Extract the [X, Y] coordinate from the center of the cell holding the provided text.  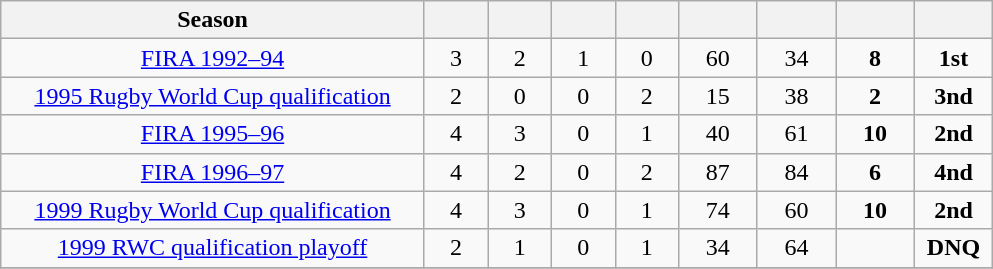
1999 Rugby World Cup qualification [213, 210]
6 [876, 172]
40 [718, 134]
FIRA 1996–97 [213, 172]
61 [796, 134]
84 [796, 172]
15 [718, 96]
38 [796, 96]
74 [718, 210]
1995 Rugby World Cup qualification [213, 96]
1999 RWC qualification playoff [213, 248]
DNQ [954, 248]
3nd [954, 96]
FIRA 1992–94 [213, 58]
64 [796, 248]
1st [954, 58]
87 [718, 172]
8 [876, 58]
4nd [954, 172]
Season [213, 20]
FIRA 1995–96 [213, 134]
